Capture the cell that displays the provided text and extract its (x, y) central coordinate. 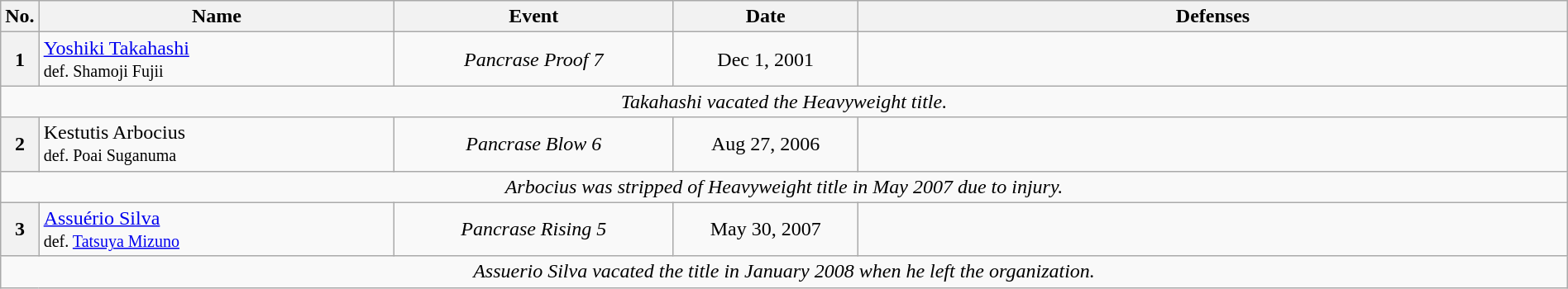
Event (534, 17)
Pancrase Rising 5 (534, 230)
May 30, 2007 (766, 230)
Pancrase Proof 7 (534, 59)
Kestutis Arbociusdef. Poai Suganuma (217, 144)
Assuerio Silva vacated the title in January 2008 when he left the organization. (784, 272)
2 (20, 144)
Aug 27, 2006 (766, 144)
Pancrase Blow 6 (534, 144)
1 (20, 59)
Name (217, 17)
3 (20, 230)
Assuério Silvadef. Tatsuya Mizuno (217, 230)
Dec 1, 2001 (766, 59)
No. (20, 17)
Defenses (1212, 17)
Arbocius was stripped of Heavyweight title in May 2007 due to injury. (784, 187)
Date (766, 17)
Takahashi vacated the Heavyweight title. (784, 102)
Yoshiki Takahashidef. Shamoji Fujii (217, 59)
